Detect which cell encompasses the target text, then output its [x, y] center coordinate. 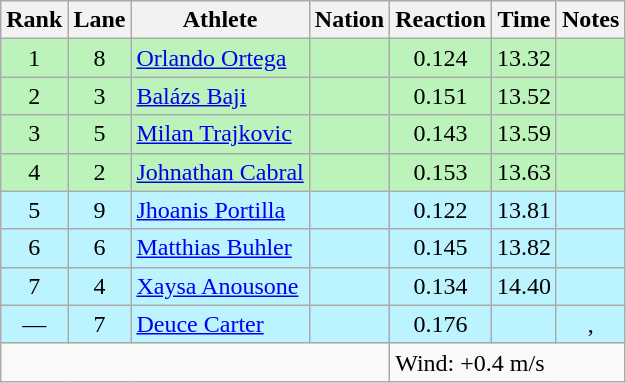
0.134 [441, 286]
0.153 [441, 172]
13.81 [524, 210]
Time [524, 20]
Milan Trajkovic [220, 134]
8 [100, 58]
0.122 [441, 210]
Rank [34, 20]
13.32 [524, 58]
Athlete [220, 20]
Nation [349, 20]
Johnathan Cabral [220, 172]
Wind: +0.4 m/s [508, 362]
— [34, 324]
Deuce Carter [220, 324]
13.63 [524, 172]
1 [34, 58]
Lane [100, 20]
13.82 [524, 248]
Orlando Ortega [220, 58]
Reaction [441, 20]
0.151 [441, 96]
0.143 [441, 134]
, [590, 324]
Balázs Baji [220, 96]
13.52 [524, 96]
Xaysa Anousone [220, 286]
9 [100, 210]
Jhoanis Portilla [220, 210]
0.145 [441, 248]
Matthias Buhler [220, 248]
14.40 [524, 286]
Notes [590, 20]
0.124 [441, 58]
13.59 [524, 134]
0.176 [441, 324]
